Return [x, y] of the center of cell containing provided text 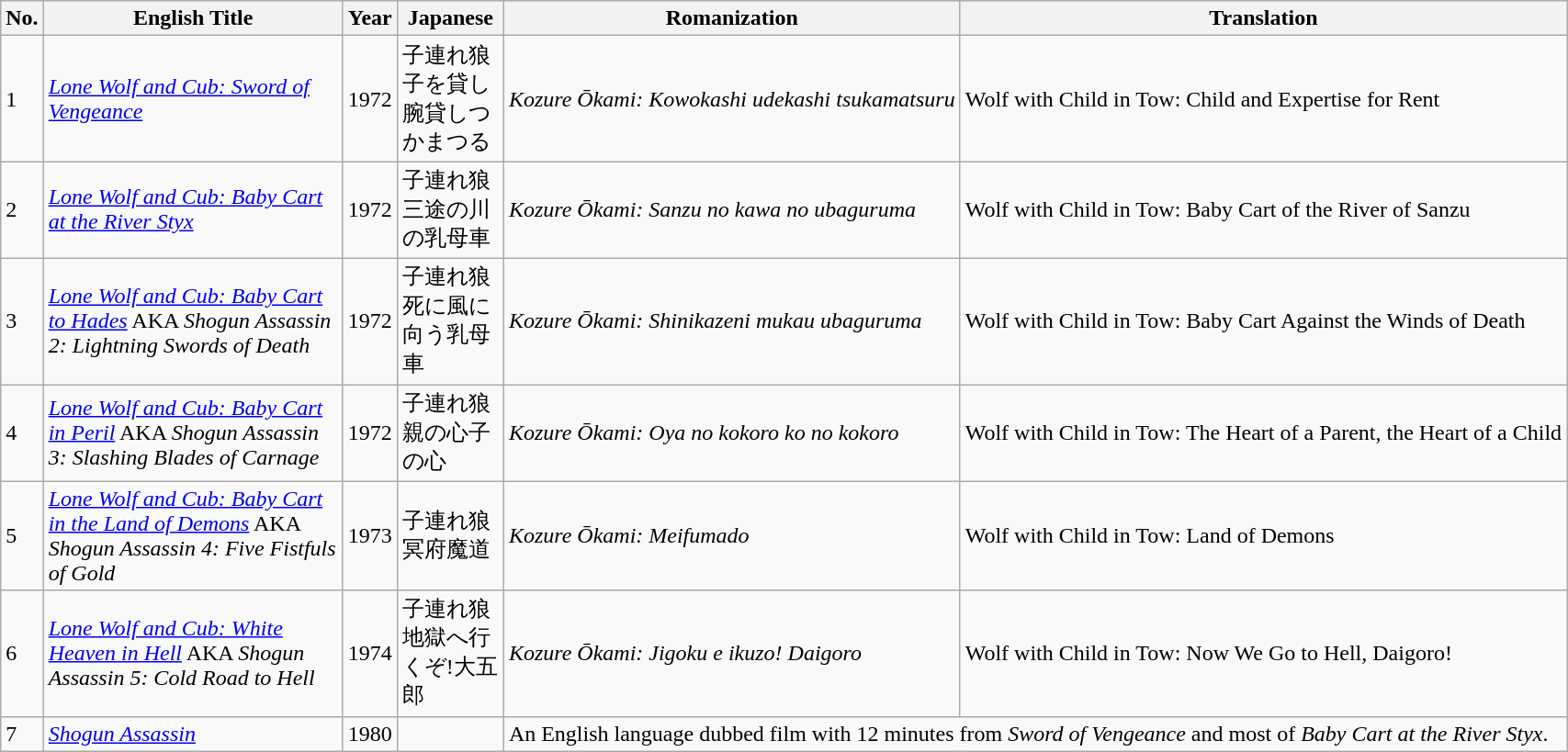
Kozure Ōkami: Meifumado [731, 536]
Wolf with Child in Tow: Now We Go to Hell, Daigoro! [1263, 654]
Shogun Assassin [193, 734]
Romanization [731, 18]
Translation [1263, 18]
Wolf with Child in Tow: Baby Cart of the River of Sanzu [1263, 210]
子連れ狼 地獄へ行くぞ!大五郎 [450, 654]
Lone Wolf and Cub: White Heaven in Hell AKA Shogun Assassin 5: Cold Road to Hell [193, 654]
Wolf with Child in Tow: The Heart of a Parent, the Heart of a Child [1263, 432]
English Title [193, 18]
2 [22, 210]
Kozure Ōkami: Kowokashi udekashi tsukamatsuru [731, 99]
6 [22, 654]
Kozure Ōkami: Shinikazeni mukau ubaguruma [731, 321]
3 [22, 321]
Japanese [450, 18]
1 [22, 99]
Kozure Ōkami: Sanzu no kawa no ubaguruma [731, 210]
An English language dubbed film with 12 minutes from Sword of Vengeance and most of Baby Cart at the River Styx. [1034, 734]
子連れ狼 子を貸し腕貸しつかまつる [450, 99]
1980 [369, 734]
1973 [369, 536]
5 [22, 536]
子連れ狼 親の心子の心 [450, 432]
Lone Wolf and Cub: Baby Cart in Peril AKA Shogun Assassin 3: Slashing Blades of Carnage [193, 432]
Wolf with Child in Tow: Child and Expertise for Rent [1263, 99]
Kozure Ōkami: Jigoku e ikuzo! Daigoro [731, 654]
Lone Wolf and Cub: Baby Cart to Hades AKA Shogun Assassin 2: Lightning Swords of Death [193, 321]
Kozure Ōkami: Oya no kokoro ko no kokoro [731, 432]
4 [22, 432]
1974 [369, 654]
子連れ狼 三途の川の乳母車 [450, 210]
Lone Wolf and Cub: Sword of Vengeance [193, 99]
子連れ狼 死に風に向う乳母車 [450, 321]
No. [22, 18]
Lone Wolf and Cub: Baby Cart in the Land of Demons AKA Shogun Assassin 4: Five Fistfuls of Gold [193, 536]
Year [369, 18]
Wolf with Child in Tow: Land of Demons [1263, 536]
Wolf with Child in Tow: Baby Cart Against the Winds of Death [1263, 321]
Lone Wolf and Cub: Baby Cart at the River Styx [193, 210]
7 [22, 734]
子連れ狼 冥府魔道 [450, 536]
